Return the [X, Y] coordinate for the center point of the cell that contains the specified text.  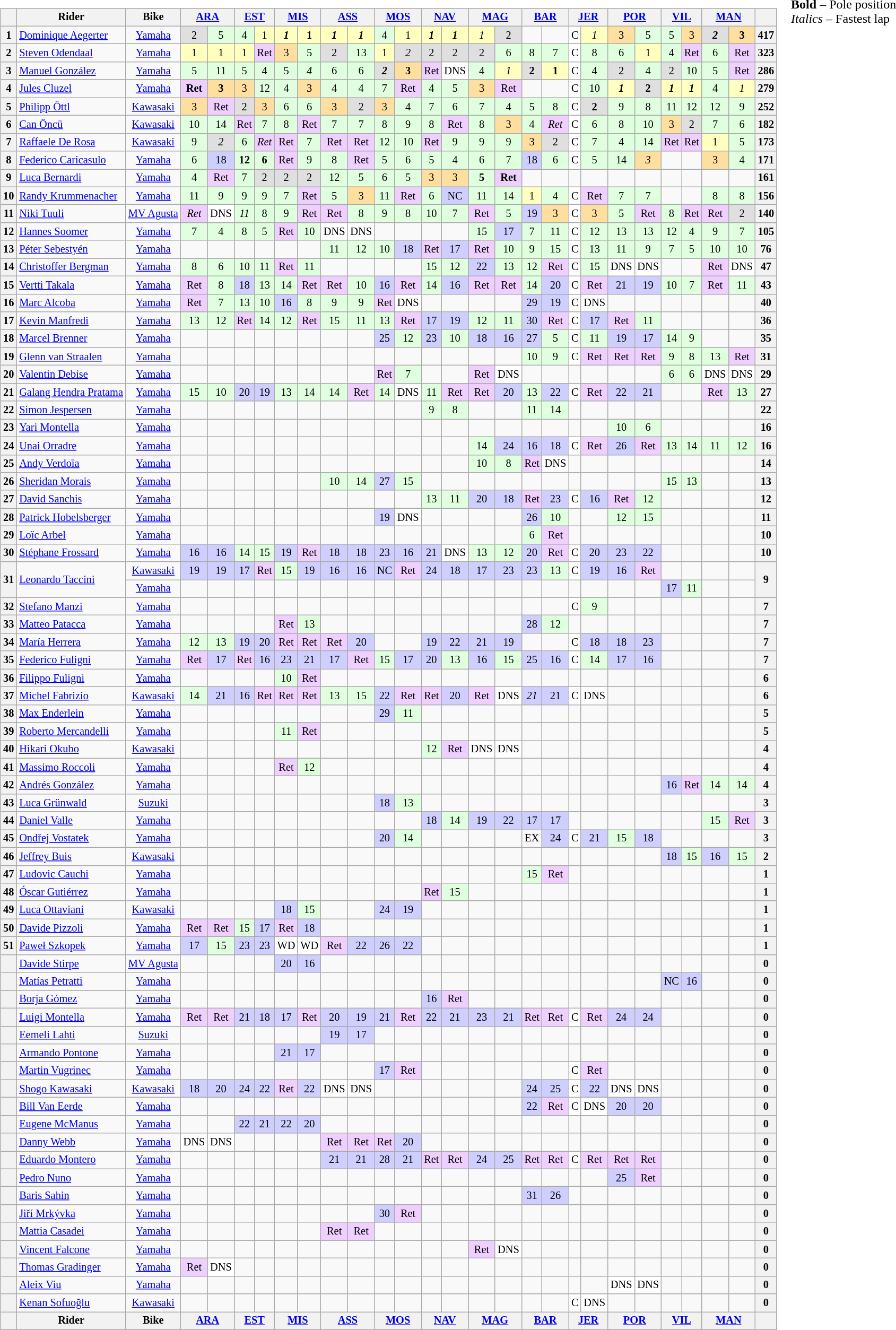
Luigi Montella [71, 1017]
34 [8, 642]
Vincent Falcone [71, 1249]
Stefano Manzi [71, 606]
Max Enderlein [71, 714]
Valentin Debise [71, 375]
Jeffrey Buis [71, 856]
Sheridan Morais [71, 482]
Philipp Öttl [71, 107]
Davide Stirpe [71, 963]
Ondřej Vostatek [71, 839]
105 [766, 232]
Bill Van Eerde [71, 1107]
Stéphane Frossard [71, 553]
Unai Orradre [71, 446]
Paweł Szkopek [71, 946]
Mattia Casadei [71, 1231]
37 [8, 696]
50 [8, 928]
Steven Odendaal [71, 53]
Matías Petratti [71, 981]
140 [766, 214]
Armando Pontone [71, 1053]
David Sanchis [71, 499]
173 [766, 142]
Jiří Mrkývka [71, 1214]
Luca Bernardi [71, 178]
Dominique Aegerter [71, 35]
38 [8, 714]
Borja Gómez [71, 999]
Péter Sebestyén [71, 249]
Pedro Nuno [71, 1178]
279 [766, 89]
Matteo Patacca [71, 624]
Thomas Gradinger [71, 1267]
41 [8, 767]
76 [766, 249]
Aleix Viu [71, 1285]
Glenn van Straalen [71, 357]
Federico Fuligni [71, 660]
32 [8, 606]
417 [766, 35]
33 [8, 624]
323 [766, 53]
Hikari Okubo [71, 750]
Hannes Soomer [71, 232]
Randy Krummenacher [71, 196]
161 [766, 178]
Daniel Valle [71, 821]
Danny Webb [71, 1142]
42 [8, 785]
Eemeli Lahti [71, 1035]
156 [766, 196]
Leonardo Taccini [71, 579]
171 [766, 160]
Jules Cluzel [71, 89]
Kenan Sofuoğlu [71, 1303]
Óscar Gutiérrez [71, 892]
Raffaele De Rosa [71, 142]
Galang Hendra Pratama [71, 392]
Marcel Brenner [71, 338]
Eduardo Montero [71, 1160]
45 [8, 839]
Davide Pizzoli [71, 928]
Simon Jespersen [71, 410]
Yari Montella [71, 428]
Manuel González [71, 71]
Federico Caricasulo [71, 160]
Andy Verdoïa [71, 464]
Andrés González [71, 785]
Filippo Fuligni [71, 678]
Shogo Kawasaki [71, 1089]
Eugene McManus [71, 1124]
252 [766, 107]
51 [8, 946]
Niki Tuuli [71, 214]
Ludovic Cauchi [71, 874]
39 [8, 732]
Loïc Arbel [71, 535]
49 [8, 910]
Baris Sahin [71, 1196]
Roberto Mercandelli [71, 732]
Martin Vugrinec [71, 1071]
Massimo Roccoli [71, 767]
44 [8, 821]
Christoffer Bergman [71, 267]
46 [8, 856]
Luca Grünwald [71, 803]
EX [532, 839]
Marc Alcoba [71, 303]
286 [766, 71]
182 [766, 125]
Vertti Takala [71, 285]
48 [8, 892]
María Herrera [71, 642]
Michel Fabrizio [71, 696]
Patrick Hobelsberger [71, 517]
Can Öncü [71, 125]
Kevin Manfredi [71, 321]
Luca Ottaviani [71, 910]
